For the text-containing cell, return its midpoint in (X, Y) coordinate format. 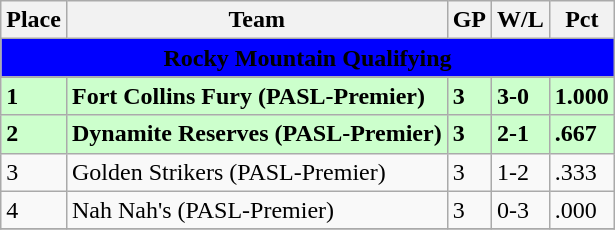
2 (34, 134)
1.000 (582, 96)
Dynamite Reserves (PASL-Premier) (256, 134)
.667 (582, 134)
.000 (582, 210)
.333 (582, 172)
3-0 (521, 96)
Fort Collins Fury (PASL-Premier) (256, 96)
Pct (582, 20)
0-3 (521, 210)
1-2 (521, 172)
Nah Nah's (PASL-Premier) (256, 210)
4 (34, 210)
Team (256, 20)
1 (34, 96)
Place (34, 20)
GP (469, 20)
W/L (521, 20)
Golden Strikers (PASL-Premier) (256, 172)
Rocky Mountain Qualifying (308, 58)
2-1 (521, 134)
